Detect which cell encompasses the target text, then output its [X, Y] center coordinate. 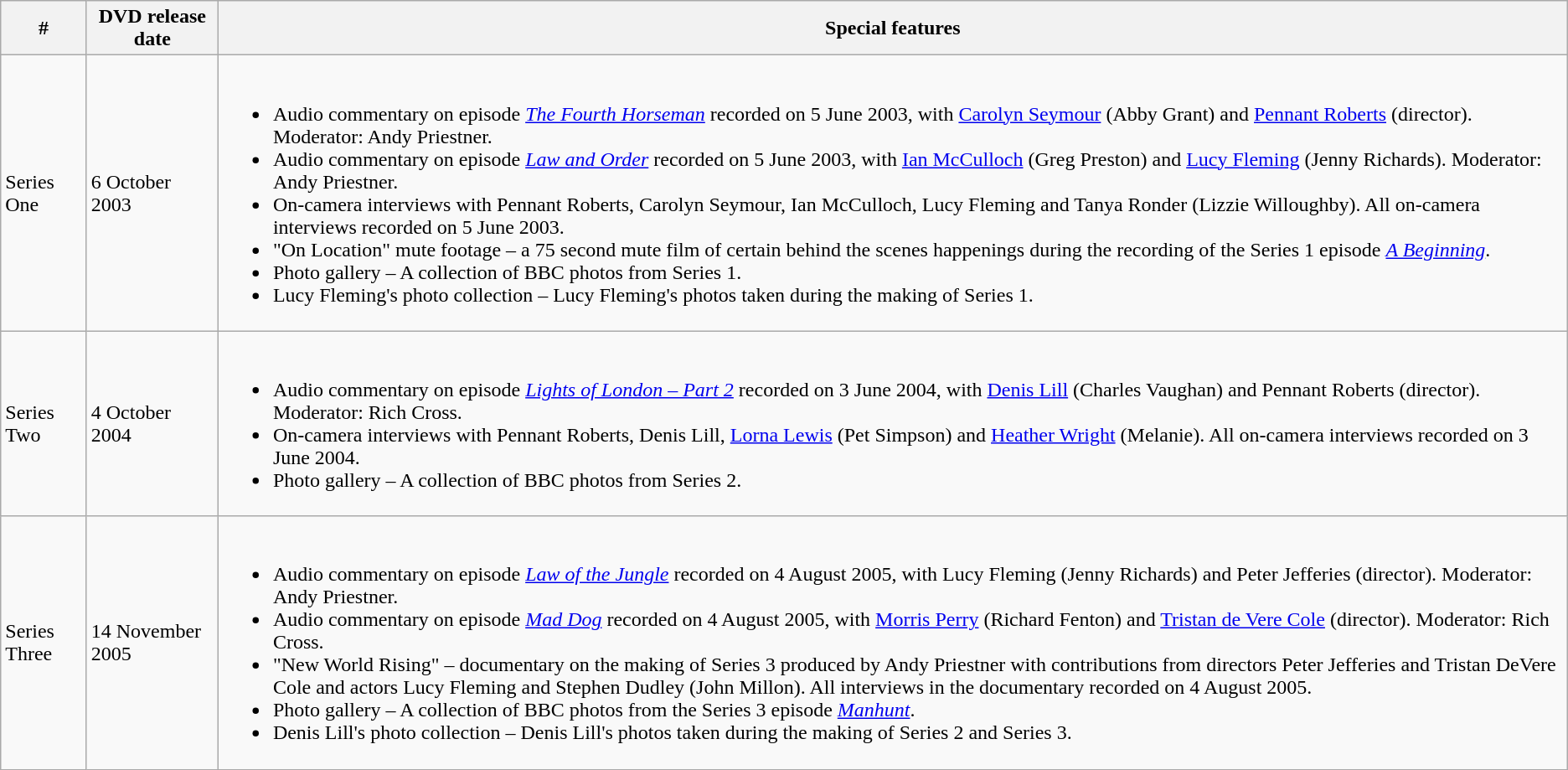
Special features [893, 28]
Series Two [44, 424]
6 October 2003 [152, 193]
# [44, 28]
14 November 2005 [152, 643]
DVD release date [152, 28]
4 October 2004 [152, 424]
Series One [44, 193]
Series Three [44, 643]
